For the text-containing cell, return its midpoint in [x, y] coordinate format. 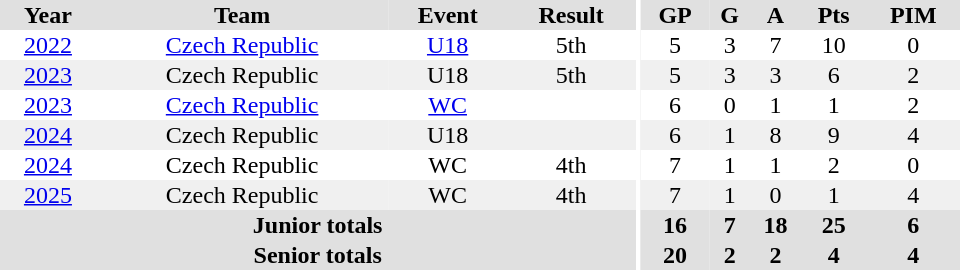
Team [242, 15]
PIM [914, 15]
Senior totals [318, 255]
G [730, 15]
25 [834, 225]
GP [675, 15]
A [776, 15]
20 [675, 255]
8 [776, 135]
2025 [48, 195]
2022 [48, 45]
Event [447, 15]
Pts [834, 15]
Year [48, 15]
10 [834, 45]
Junior totals [318, 225]
Result [571, 15]
16 [675, 225]
9 [834, 135]
18 [776, 225]
